From the cell containing the given text, extract its center point as [X, Y] coordinate. 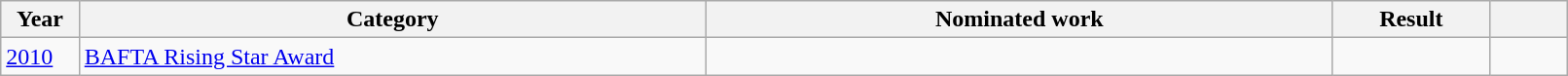
BAFTA Rising Star Award [392, 57]
2010 [40, 57]
Year [40, 19]
Category [392, 19]
Result [1411, 19]
Nominated work [1019, 19]
